Capture the cell that displays the provided text and extract its (X, Y) central coordinate. 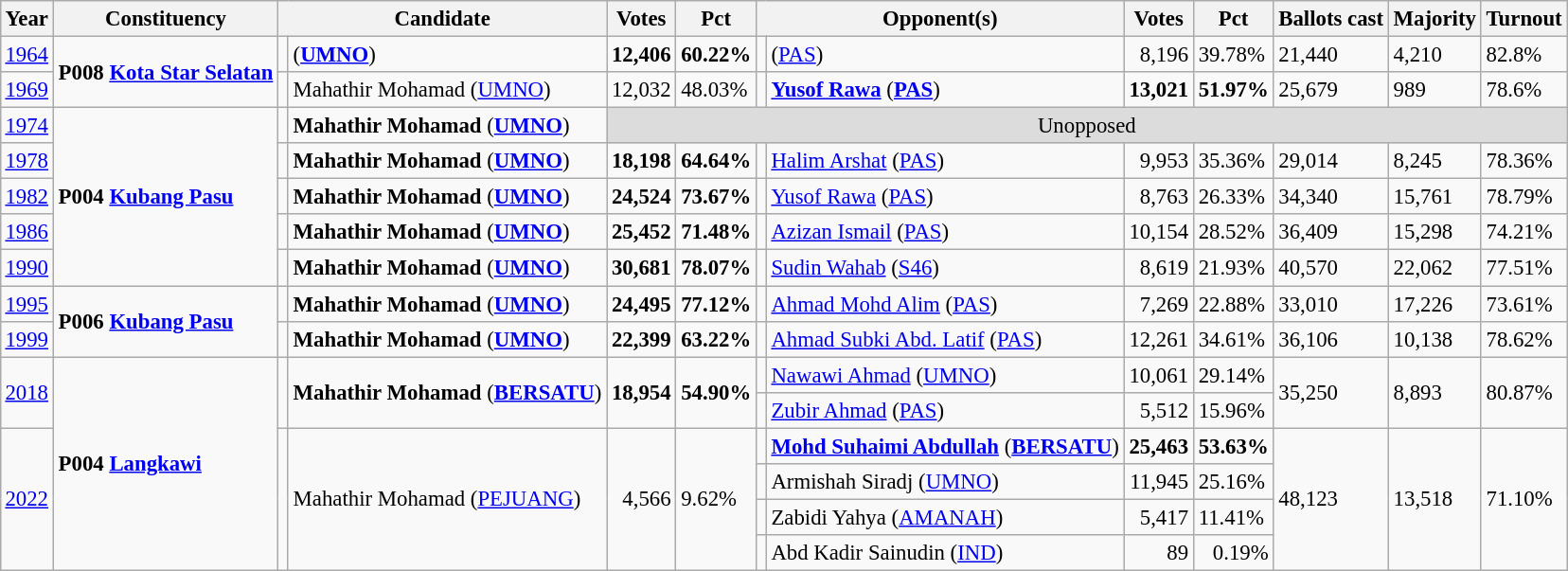
73.67% (716, 197)
4,210 (1434, 54)
25,679 (1331, 90)
P008 Kota Star Selatan (165, 72)
11,945 (1159, 481)
63.22% (716, 339)
33,010 (1331, 304)
29.14% (1233, 375)
Nawawi Ahmad (UMNO) (945, 375)
1964 (27, 54)
Sudin Wahab (S46) (945, 268)
9.62% (716, 499)
82.8% (1524, 54)
12,261 (1159, 339)
18,198 (642, 161)
12,032 (642, 90)
(PAS) (945, 54)
36,409 (1331, 232)
36,106 (1331, 339)
13,021 (1159, 90)
34,340 (1331, 197)
17,226 (1434, 304)
2022 (27, 499)
8,196 (1159, 54)
24,524 (642, 197)
Turnout (1524, 19)
0.19% (1233, 553)
12,406 (642, 54)
29,014 (1331, 161)
26.33% (1233, 197)
1995 (27, 304)
48,123 (1331, 499)
30,681 (642, 268)
71.48% (716, 232)
10,154 (1159, 232)
1969 (27, 90)
Opponent(s) (939, 19)
28.52% (1233, 232)
15,298 (1434, 232)
39.78% (1233, 54)
10,138 (1434, 339)
Zubir Ahmad (PAS) (945, 410)
8,245 (1434, 161)
5,417 (1159, 517)
25.16% (1233, 481)
15,761 (1434, 197)
8,763 (1159, 197)
78.36% (1524, 161)
989 (1434, 90)
34.61% (1233, 339)
5,512 (1159, 410)
Zabidi Yahya (AMANAH) (945, 517)
25,452 (642, 232)
2018 (27, 392)
54.90% (716, 392)
22,062 (1434, 268)
21.93% (1233, 268)
10,061 (1159, 375)
15.96% (1233, 410)
1999 (27, 339)
11.41% (1233, 517)
78.62% (1524, 339)
Ahmad Subki Abd. Latif (PAS) (945, 339)
73.61% (1524, 304)
Constituency (165, 19)
74.21% (1524, 232)
1990 (27, 268)
1974 (27, 126)
78.79% (1524, 197)
Unopposed (1087, 126)
51.97% (1233, 90)
Mohd Suhaimi Abdullah (BERSATU) (945, 446)
7,269 (1159, 304)
P004 Kubang Pasu (165, 197)
35,250 (1331, 392)
Ahmad Mohd Alim (PAS) (945, 304)
Mahathir Mohamad (PEJUANG) (447, 499)
Armishah Siradj (UMNO) (945, 481)
Halim Arshat (PAS) (945, 161)
80.87% (1524, 392)
8,619 (1159, 268)
40,570 (1331, 268)
77.12% (716, 304)
22,399 (642, 339)
4,566 (642, 499)
P004 Langkawi (165, 464)
13,518 (1434, 499)
48.03% (716, 90)
1986 (27, 232)
24,495 (642, 304)
21,440 (1331, 54)
22.88% (1233, 304)
71.10% (1524, 499)
9,953 (1159, 161)
1978 (27, 161)
35.36% (1233, 161)
Azizan Ismail (PAS) (945, 232)
Candidate (443, 19)
18,954 (642, 392)
Abd Kadir Sainudin (IND) (945, 553)
Majority (1434, 19)
8,893 (1434, 392)
P006 Kubang Pasu (165, 322)
25,463 (1159, 446)
78.07% (716, 268)
77.51% (1524, 268)
Year (27, 19)
53.63% (1233, 446)
(UMNO) (447, 54)
64.64% (716, 161)
Mahathir Mohamad (BERSATU) (447, 392)
78.6% (1524, 90)
89 (1159, 553)
60.22% (716, 54)
Ballots cast (1331, 19)
1982 (27, 197)
